Capture the cell that displays the provided text and extract its (x, y) central coordinate. 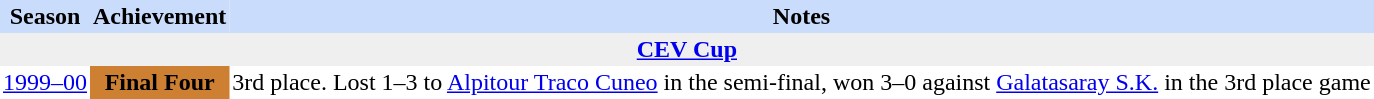
Final Four (160, 82)
Notes (801, 16)
CEV Cup (687, 50)
1999–00 (45, 82)
Season (45, 16)
3rd place. Lost 1–3 to Alpitour Traco Cuneo in the semi-final, won 3–0 against Galatasaray S.K. in the 3rd place game (801, 82)
Achievement (160, 16)
